Find where the given text appears and provide that cell's center as (x, y) coordinate. 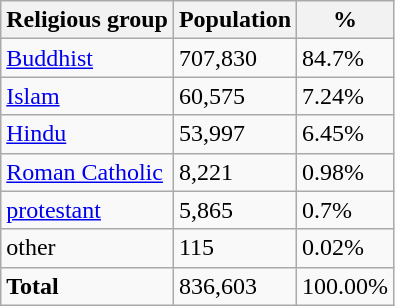
0.7% (346, 210)
Hindu (88, 134)
100.00% (346, 286)
Total (88, 286)
Roman Catholic (88, 172)
6.45% (346, 134)
84.7% (346, 58)
836,603 (234, 286)
0.98% (346, 172)
53,997 (234, 134)
Religious group (88, 20)
60,575 (234, 96)
protestant (88, 210)
7.24% (346, 96)
115 (234, 248)
other (88, 248)
Islam (88, 96)
5,865 (234, 210)
Buddhist (88, 58)
% (346, 20)
0.02% (346, 248)
Population (234, 20)
707,830 (234, 58)
8,221 (234, 172)
